Search for the cell housing the specified text and yield its [X, Y] center coordinate. 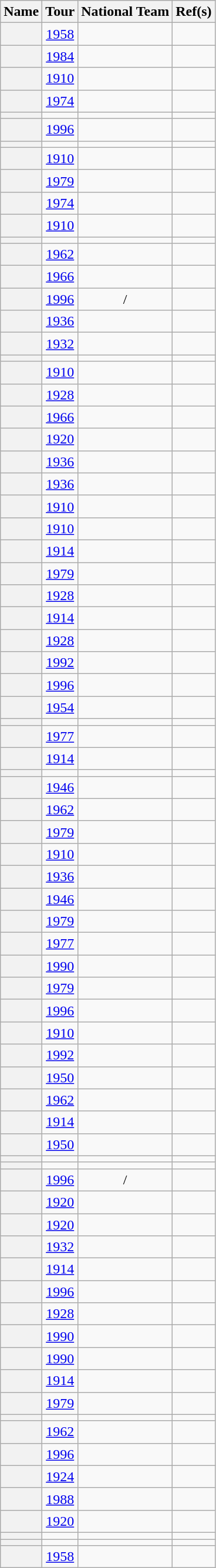
Ref(s) [194, 12]
National Team [126, 12]
Name [21, 12]
1924 [60, 1476]
1984 [60, 56]
1954 [60, 707]
Tour [60, 12]
1988 [60, 1499]
